Find where the given text appears and provide that cell's center as (X, Y) coordinate. 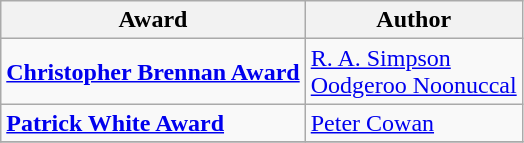
Christopher Brennan Award (153, 72)
Peter Cowan (414, 123)
Award (153, 20)
R. A. SimpsonOodgeroo Noonuccal (414, 72)
Patrick White Award (153, 123)
Author (414, 20)
